Scan for the cell matching the given text and deliver its [X, Y] coordinate at center. 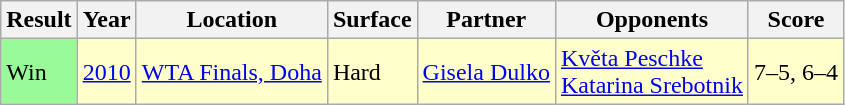
Location [232, 20]
Surface [372, 20]
Hard [372, 72]
Win [39, 72]
7–5, 6–4 [796, 72]
2010 [106, 72]
WTA Finals, Doha [232, 72]
Result [39, 20]
Opponents [652, 20]
Květa Peschke Katarina Srebotnik [652, 72]
Year [106, 20]
Partner [486, 20]
Score [796, 20]
Gisela Dulko [486, 72]
